Identify which cell holds the provided text, then report its [X, Y] central coordinate. 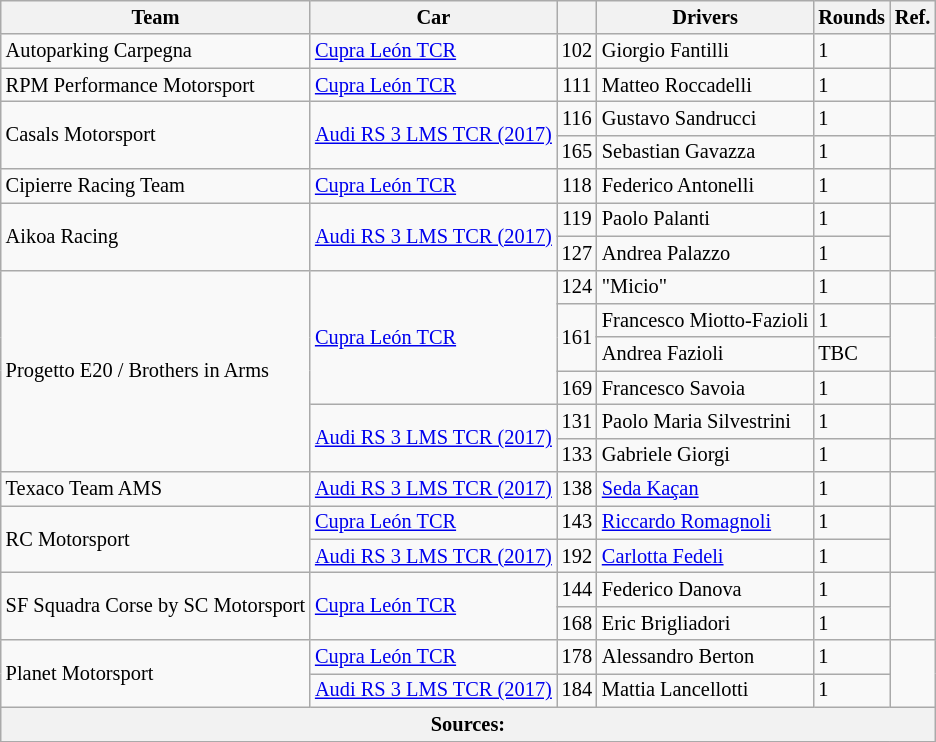
Andrea Fazioli [705, 354]
Car [434, 17]
119 [577, 219]
Gabriele Giorgi [705, 455]
Planet Motorsport [156, 674]
Progetto E20 / Brothers in Arms [156, 371]
143 [577, 522]
Gustavo Sandrucci [705, 118]
Aikoa Racing [156, 236]
Francesco Miotto-Fazioli [705, 320]
127 [577, 253]
Riccardo Romagnoli [705, 522]
131 [577, 421]
102 [577, 51]
RC Motorsport [156, 538]
Andrea Palazzo [705, 253]
Mattia Lancellotti [705, 690]
Francesco Savoia [705, 388]
124 [577, 287]
111 [577, 85]
165 [577, 152]
Team [156, 17]
Sources: [468, 724]
184 [577, 690]
138 [577, 489]
116 [577, 118]
Seda Kaçan [705, 489]
Federico Antonelli [705, 186]
192 [577, 556]
Texaco Team AMS [156, 489]
Paolo Palanti [705, 219]
Giorgio Fantilli [705, 51]
Eric Brigliadori [705, 623]
144 [577, 589]
Sebastian Gavazza [705, 152]
Casals Motorsport [156, 134]
SF Squadra Corse by SC Motorsport [156, 606]
168 [577, 623]
RPM Performance Motorsport [156, 85]
TBC [852, 354]
Matteo Roccadelli [705, 85]
Rounds [852, 17]
Autoparking Carpegna [156, 51]
169 [577, 388]
Federico Danova [705, 589]
178 [577, 657]
Drivers [705, 17]
161 [577, 336]
Ref. [912, 17]
Paolo Maria Silvestrini [705, 421]
118 [577, 186]
Cipierre Racing Team [156, 186]
133 [577, 455]
Carlotta Fedeli [705, 556]
"Micio" [705, 287]
Alessandro Berton [705, 657]
